From the cell containing the given text, extract its center point as (X, Y) coordinate. 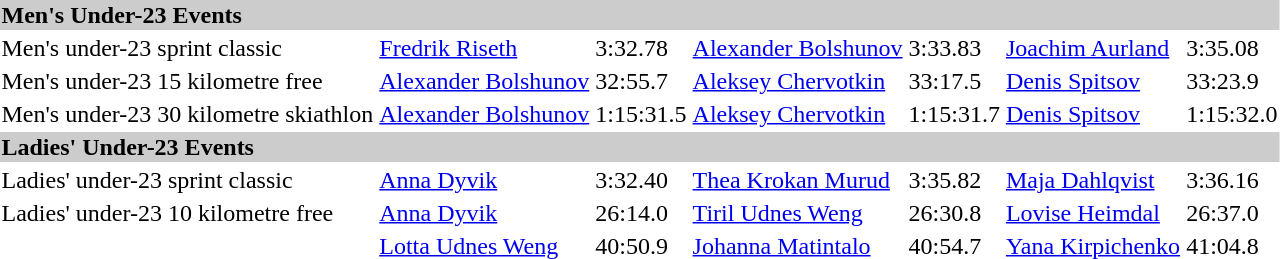
Men's under-23 15 kilometre free (188, 81)
26:37.0 (1232, 213)
3:36.16 (1232, 180)
Maja Dahlqvist (1092, 180)
3:35.82 (954, 180)
Fredrik Riseth (484, 48)
Thea Krokan Murud (798, 180)
26:14.0 (641, 213)
Lovise Heimdal (1092, 213)
Ladies' Under-23 Events (640, 147)
3:32.78 (641, 48)
Ladies' under-23 sprint classic (188, 180)
Ladies' under-23 10 kilometre free (188, 213)
Men's under-23 sprint classic (188, 48)
33:23.9 (1232, 81)
33:17.5 (954, 81)
3:35.08 (1232, 48)
Men's under-23 30 kilometre skiathlon (188, 114)
32:55.7 (641, 81)
1:15:32.0 (1232, 114)
3:32.40 (641, 180)
Men's Under-23 Events (640, 15)
26:30.8 (954, 213)
Tiril Udnes Weng (798, 213)
1:15:31.7 (954, 114)
3:33.83 (954, 48)
1:15:31.5 (641, 114)
Joachim Aurland (1092, 48)
